Locate the cell with the specified text and output its [X, Y] center coordinate. 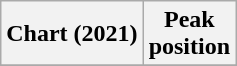
Peakposition [189, 34]
Chart (2021) [72, 34]
